Find where the given text appears and provide that cell's center as (x, y) coordinate. 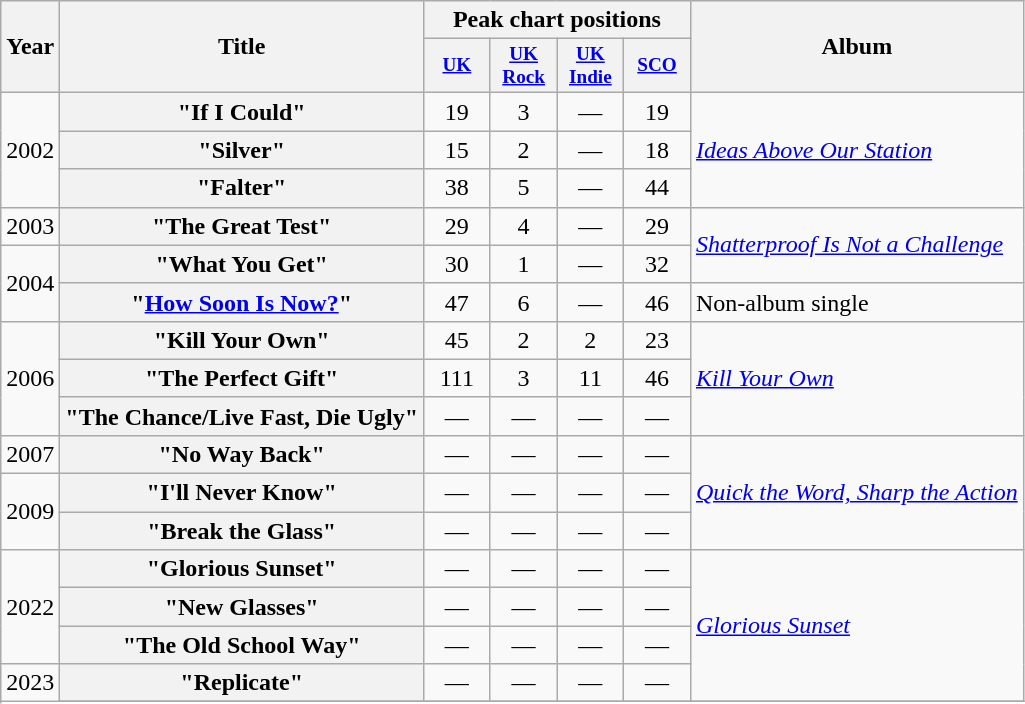
Quick the Word, Sharp the Action (856, 493)
Glorious Sunset (856, 626)
"The Chance/Live Fast, Die Ugly" (242, 416)
111 (458, 378)
SCO (658, 66)
38 (458, 188)
Ideas Above Our Station (856, 150)
Non-album single (856, 302)
"What You Get" (242, 264)
Album (856, 47)
4 (524, 226)
30 (458, 264)
Year (30, 47)
"I'll Never Know" (242, 493)
UKRock (524, 66)
Shatterproof Is Not a Challenge (856, 245)
"No Way Back" (242, 455)
"Falter" (242, 188)
2006 (30, 378)
"The Perfect Gift" (242, 378)
"Glorious Sunset" (242, 569)
"New Glasses" (242, 607)
"If I Could" (242, 112)
44 (658, 188)
"Kill Your Own" (242, 340)
"Break the Glass" (242, 531)
2002 (30, 150)
2007 (30, 455)
23 (658, 340)
5 (524, 188)
"The Great Test" (242, 226)
"Replicate" (242, 683)
1 (524, 264)
Title (242, 47)
UKIndie (590, 66)
2004 (30, 283)
"The Old School Way" (242, 645)
2003 (30, 226)
Peak chart positions (558, 20)
45 (458, 340)
Kill Your Own (856, 378)
2023 (30, 683)
"How Soon Is Now?" (242, 302)
UK (458, 66)
18 (658, 150)
32 (658, 264)
15 (458, 150)
2022 (30, 607)
47 (458, 302)
"Silver" (242, 150)
2009 (30, 512)
11 (590, 378)
6 (524, 302)
